Scan for the cell matching the given text and deliver its [x, y] coordinate at center. 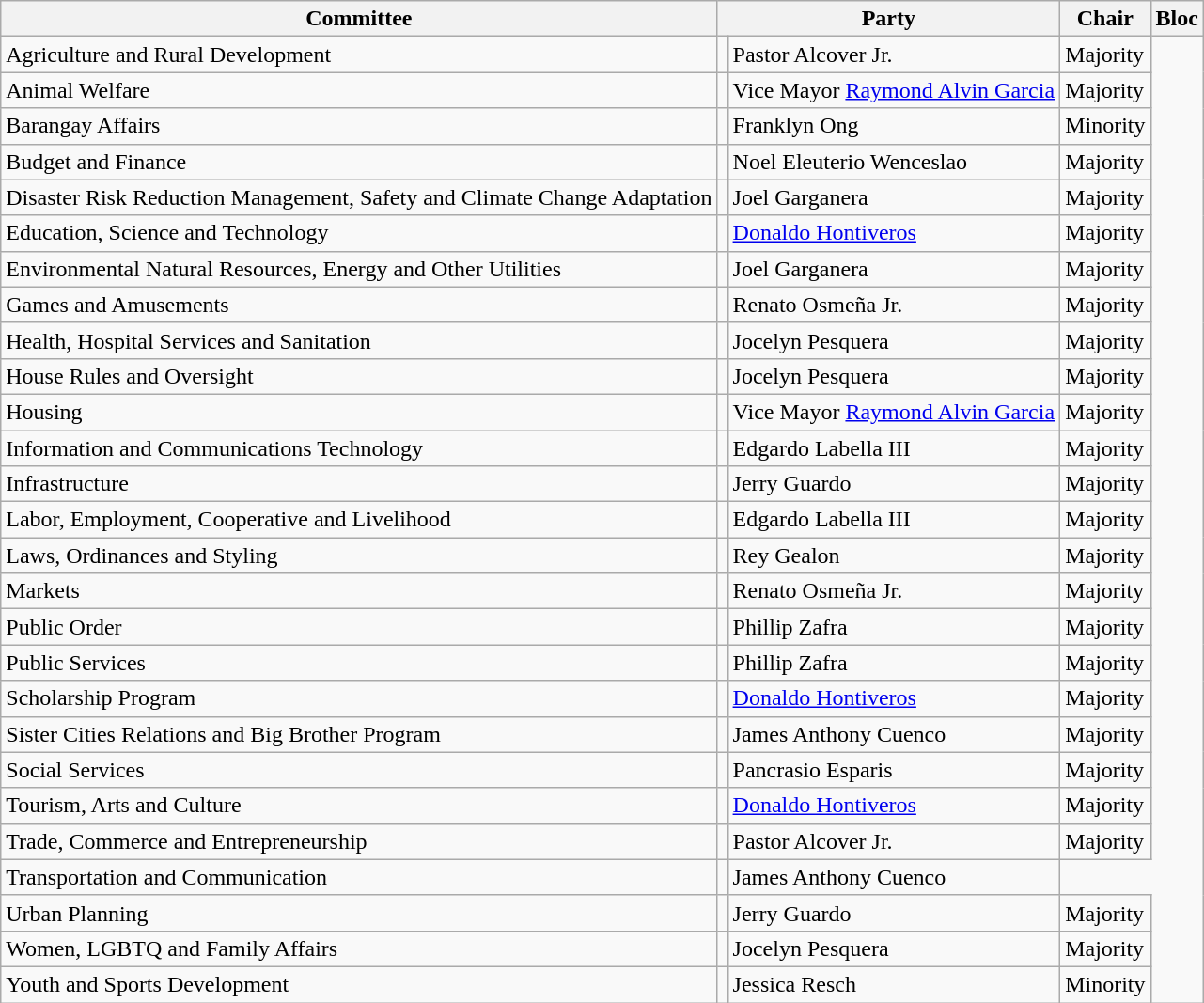
Women, LGBTQ and Family Affairs [359, 948]
Party [889, 19]
Rey Gealon [894, 556]
Public Order [359, 627]
Chair [1105, 19]
Budget and Finance [359, 162]
Infrastructure [359, 484]
Education, Science and Technology [359, 233]
Health, Hospital Services and Sanitation [359, 340]
Labor, Employment, Cooperative and Livelihood [359, 520]
Markets [359, 591]
Housing [359, 412]
Bloc [1177, 19]
Disaster Risk Reduction Management, Safety and Climate Change Adaptation [359, 197]
Noel Eleuterio Wenceslao [894, 162]
Pancrasio Esparis [894, 770]
Committee [359, 19]
Agriculture and Rural Development [359, 55]
Trade, Commerce and Entrepreneurship [359, 841]
House Rules and Oversight [359, 376]
Youth and Sports Development [359, 984]
Scholarship Program [359, 698]
Transportation and Communication [359, 877]
Environmental Natural Resources, Energy and Other Utilities [359, 269]
Tourism, Arts and Culture [359, 806]
Information and Communications Technology [359, 448]
Public Services [359, 663]
Jessica Resch [894, 984]
Barangay Affairs [359, 126]
Animal Welfare [359, 90]
Social Services [359, 770]
Urban Planning [359, 913]
Laws, Ordinances and Styling [359, 556]
Games and Amusements [359, 305]
Franklyn Ong [894, 126]
Sister Cities Relations and Big Brother Program [359, 734]
